Search for the cell housing the specified text and yield its (x, y) center coordinate. 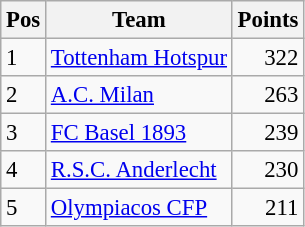
322 (268, 58)
263 (268, 95)
239 (268, 133)
2 (24, 95)
211 (268, 208)
4 (24, 170)
A.C. Milan (140, 95)
FC Basel 1893 (140, 133)
Pos (24, 20)
Points (268, 20)
230 (268, 170)
3 (24, 133)
1 (24, 58)
Tottenham Hotspur (140, 58)
Olympiacos CFP (140, 208)
5 (24, 208)
R.S.C. Anderlecht (140, 170)
Team (140, 20)
